Return [X, Y] of the center of cell containing provided text 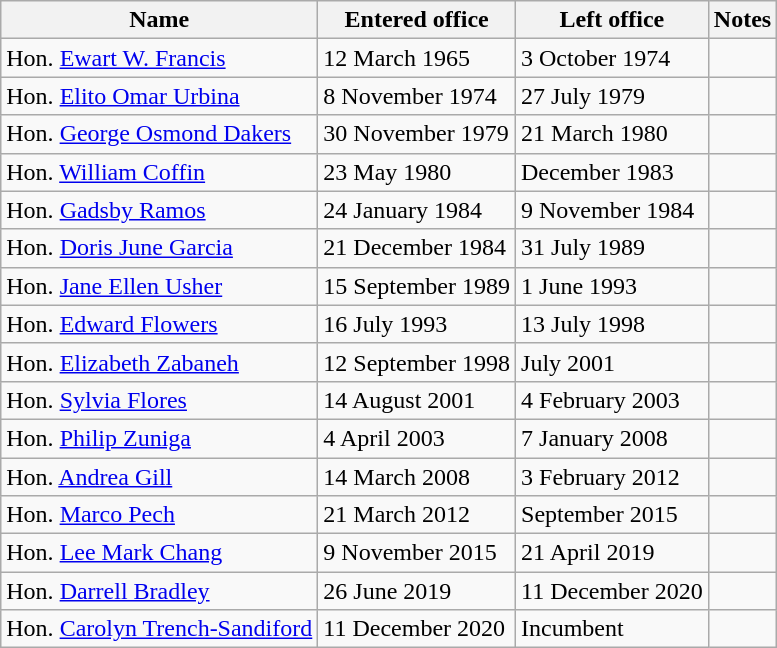
Hon. William Coffin [160, 172]
9 November 2015 [417, 553]
Hon. Andrea Gill [160, 477]
Hon. Elito Omar Urbina [160, 96]
Incumbent [612, 629]
Hon. Doris June Garcia [160, 248]
14 March 2008 [417, 477]
21 April 2019 [612, 553]
21 December 1984 [417, 248]
7 January 2008 [612, 438]
Hon. Marco Pech [160, 515]
4 February 2003 [612, 400]
12 March 1965 [417, 58]
December 1983 [612, 172]
Hon. Darrell Bradley [160, 591]
Hon. Sylvia Flores [160, 400]
July 2001 [612, 362]
Hon. George Osmond Dakers [160, 134]
3 February 2012 [612, 477]
Entered office [417, 20]
Hon. Ewart W. Francis [160, 58]
24 January 1984 [417, 210]
Notes [742, 20]
September 2015 [612, 515]
Hon. Carolyn Trench-Sandiford [160, 629]
13 July 1998 [612, 324]
23 May 1980 [417, 172]
8 November 1974 [417, 96]
14 August 2001 [417, 400]
31 July 1989 [612, 248]
21 March 2012 [417, 515]
Hon. Edward Flowers [160, 324]
4 April 2003 [417, 438]
9 November 1984 [612, 210]
15 September 1989 [417, 286]
27 July 1979 [612, 96]
Hon. Philip Zuniga [160, 438]
21 March 1980 [612, 134]
3 October 1974 [612, 58]
16 July 1993 [417, 324]
26 June 2019 [417, 591]
Hon. Gadsby Ramos [160, 210]
1 June 1993 [612, 286]
Hon. Elizabeth Zabaneh [160, 362]
Left office [612, 20]
Hon. Jane Ellen Usher [160, 286]
Name [160, 20]
12 September 1998 [417, 362]
Hon. Lee Mark Chang [160, 553]
30 November 1979 [417, 134]
